For the text-containing cell, return its midpoint in (X, Y) coordinate format. 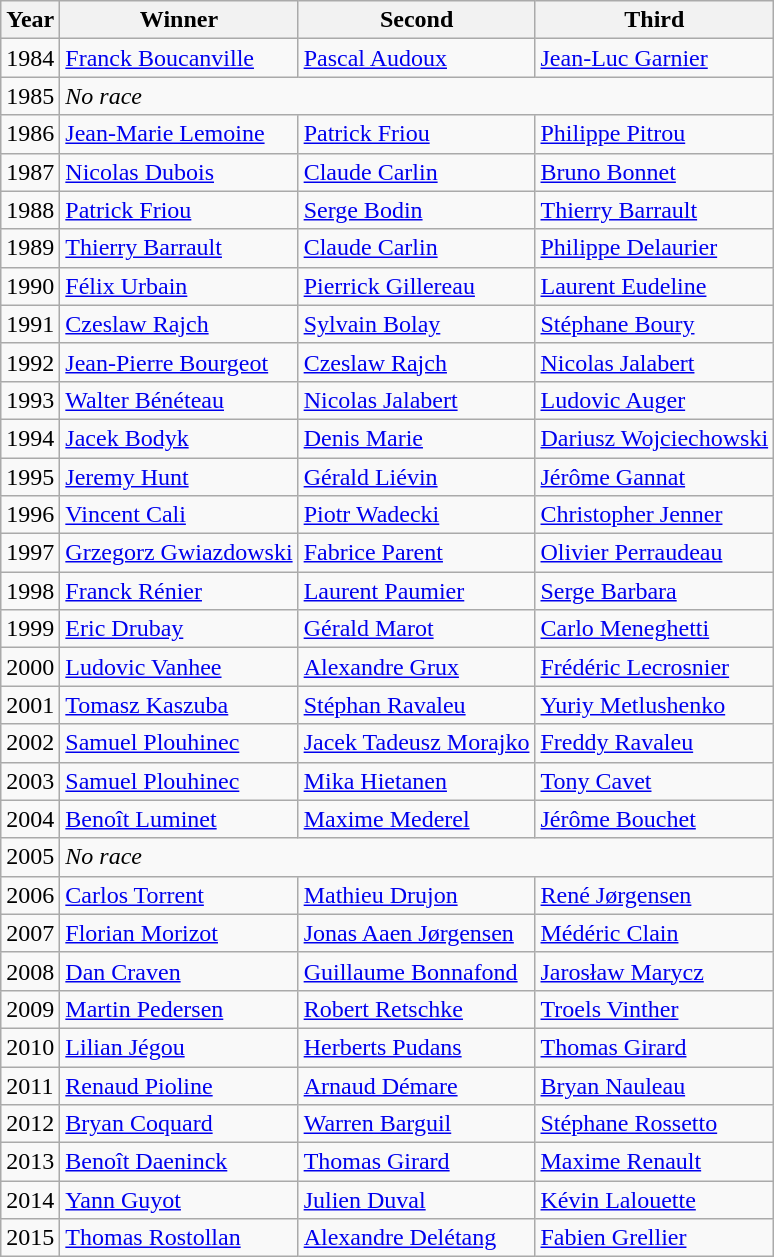
Florian Morizot (179, 933)
Maxime Mederel (416, 819)
Félix Urbain (179, 286)
2011 (30, 1085)
Walter Bénéteau (179, 400)
Jacek Tadeusz Morajko (416, 743)
2013 (30, 1162)
Julien Duval (416, 1200)
Pierrick Gillereau (416, 286)
1986 (30, 134)
2008 (30, 971)
Thomas Rostollan (179, 1238)
Gérald Liévin (416, 477)
Bruno Bonnet (654, 172)
Benoît Luminet (179, 819)
2007 (30, 933)
Jacek Bodyk (179, 438)
Gérald Marot (416, 629)
2006 (30, 895)
Bryan Nauleau (654, 1085)
1991 (30, 324)
Eric Drubay (179, 629)
Laurent Eudeline (654, 286)
René Jørgensen (654, 895)
Jonas Aaen Jørgensen (416, 933)
Maxime Renault (654, 1162)
Robert Retschke (416, 1009)
2001 (30, 705)
1997 (30, 553)
Mathieu Drujon (416, 895)
Serge Barbara (654, 591)
2004 (30, 819)
Denis Marie (416, 438)
Dariusz Wojciechowski (654, 438)
Arnaud Démare (416, 1085)
Stéphane Rossetto (654, 1124)
Nicolas Dubois (179, 172)
Philippe Pitrou (654, 134)
Tomasz Kaszuba (179, 705)
Frédéric Lecrosnier (654, 667)
Dan Craven (179, 971)
Third (654, 20)
Jeremy Hunt (179, 477)
1985 (30, 96)
Philippe Delaurier (654, 248)
Yann Guyot (179, 1200)
Mika Hietanen (416, 781)
2003 (30, 781)
1988 (30, 210)
Franck Rénier (179, 591)
Christopher Jenner (654, 515)
Piotr Wadecki (416, 515)
Alexandre Grux (416, 667)
Renaud Pioline (179, 1085)
Bryan Coquard (179, 1124)
Year (30, 20)
Benoît Daeninck (179, 1162)
Jean-Pierre Bourgeot (179, 362)
Vincent Cali (179, 515)
Martin Pedersen (179, 1009)
1987 (30, 172)
2002 (30, 743)
Jérôme Bouchet (654, 819)
Troels Vinther (654, 1009)
Second (416, 20)
1998 (30, 591)
Pascal Audoux (416, 58)
Ludovic Vanhee (179, 667)
1992 (30, 362)
2009 (30, 1009)
Sylvain Bolay (416, 324)
2015 (30, 1238)
1990 (30, 286)
1984 (30, 58)
1995 (30, 477)
Jean-Luc Garnier (654, 58)
Fabien Grellier (654, 1238)
2010 (30, 1047)
1994 (30, 438)
Kévin Lalouette (654, 1200)
2005 (30, 857)
1989 (30, 248)
Ludovic Auger (654, 400)
Stéphan Ravaleu (416, 705)
Grzegorz Gwiazdowski (179, 553)
Olivier Perraudeau (654, 553)
Freddy Ravaleu (654, 743)
Guillaume Bonnafond (416, 971)
Tony Cavet (654, 781)
1993 (30, 400)
Laurent Paumier (416, 591)
Carlo Meneghetti (654, 629)
1999 (30, 629)
1996 (30, 515)
Fabrice Parent (416, 553)
2000 (30, 667)
Franck Boucanville (179, 58)
Alexandre Delétang (416, 1238)
Jérôme Gannat (654, 477)
Jean-Marie Lemoine (179, 134)
Stéphane Boury (654, 324)
Médéric Clain (654, 933)
Serge Bodin (416, 210)
Yuriy Metlushenko (654, 705)
Lilian Jégou (179, 1047)
2014 (30, 1200)
Winner (179, 20)
Herberts Pudans (416, 1047)
Warren Barguil (416, 1124)
Carlos Torrent (179, 895)
Jarosław Marycz (654, 971)
2012 (30, 1124)
